Return the (X, Y) coordinate for the center point of the cell that contains the specified text.  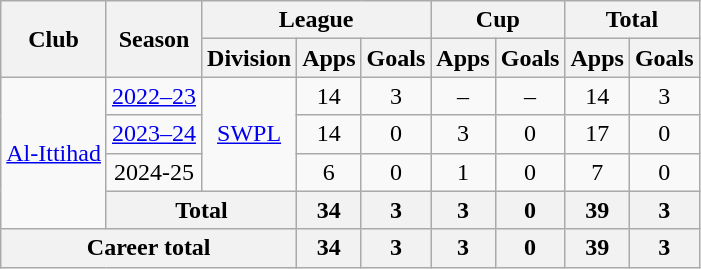
Cup (498, 20)
2022–23 (154, 96)
Al-Ittihad (54, 153)
17 (597, 134)
SWPL (250, 134)
1 (463, 172)
Division (250, 58)
2023–24 (154, 134)
6 (329, 172)
League (316, 20)
Career total (149, 248)
2024-25 (154, 172)
Season (154, 39)
7 (597, 172)
Club (54, 39)
